Detect which cell encompasses the target text, then output its [x, y] center coordinate. 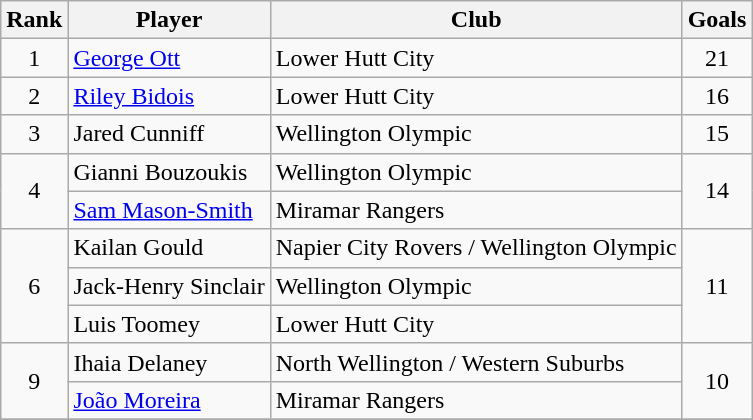
Rank [34, 20]
Riley Bidois [169, 96]
George Ott [169, 58]
21 [717, 58]
1 [34, 58]
Luis Toomey [169, 324]
6 [34, 286]
14 [717, 191]
11 [717, 286]
North Wellington / Western Suburbs [476, 362]
João Moreira [169, 400]
Napier City Rovers / Wellington Olympic [476, 248]
Sam Mason-Smith [169, 210]
10 [717, 381]
Player [169, 20]
Goals [717, 20]
15 [717, 134]
Jack-Henry Sinclair [169, 286]
Gianni Bouzoukis [169, 172]
2 [34, 96]
9 [34, 381]
3 [34, 134]
Ihaia Delaney [169, 362]
Kailan Gould [169, 248]
Club [476, 20]
4 [34, 191]
16 [717, 96]
Jared Cunniff [169, 134]
